Find where the given text appears and provide that cell's center as [x, y] coordinate. 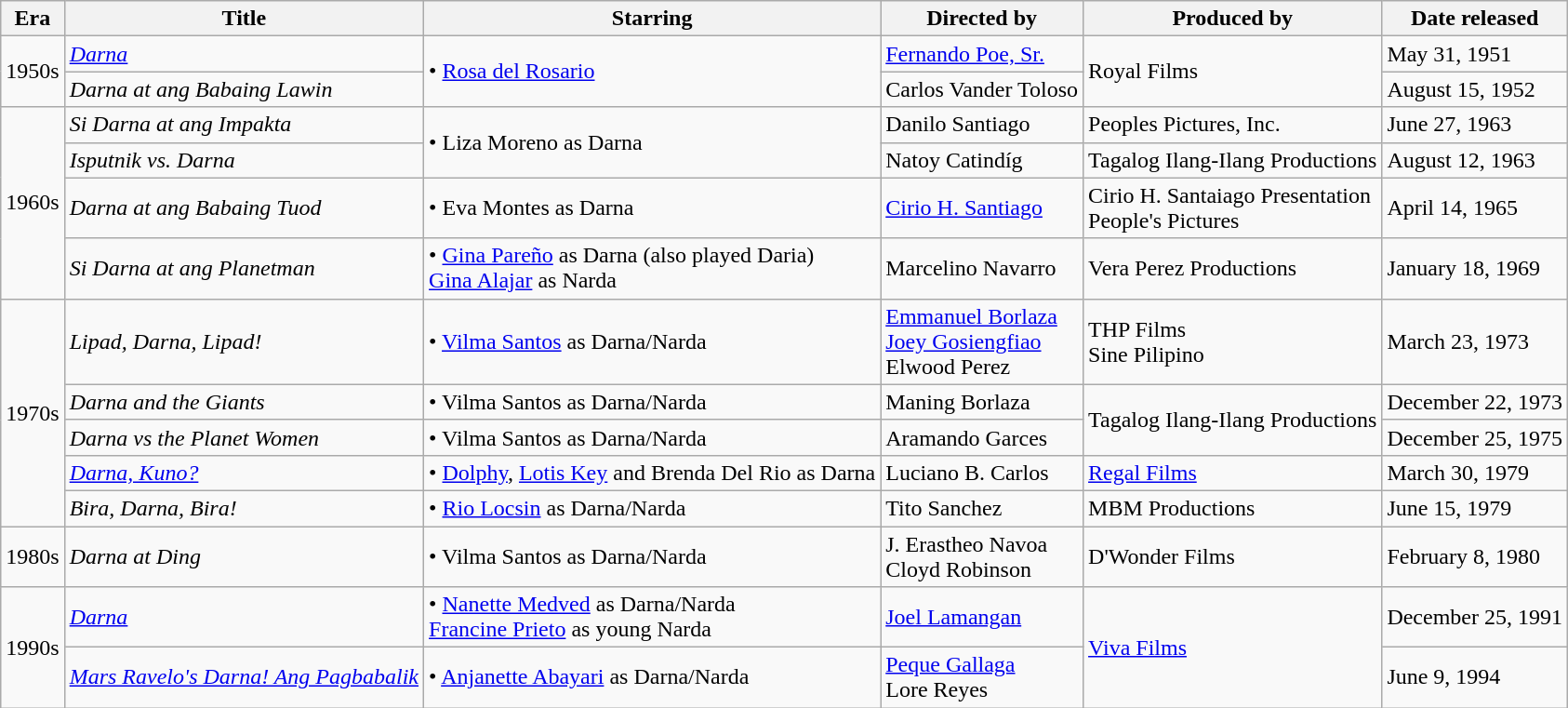
Joel Lamangan [982, 618]
• Rosa del Rosario [653, 72]
Darna at ang Babaing Lawin [244, 89]
Darna and the Giants [244, 402]
Marcelino Navarro [982, 268]
Starring [653, 19]
Aramando Garces [982, 437]
Fernando Poe, Sr. [982, 54]
June 9, 1994 [1475, 677]
Tito Sanchez [982, 508]
Produced by [1233, 19]
• Nanette Medved as Darna/NardaFrancine Prieto as young Narda [653, 618]
1990s [33, 648]
Darna vs the Planet Women [244, 437]
August 12, 1963 [1475, 160]
Luciano B. Carlos [982, 473]
1980s [33, 556]
Directed by [982, 19]
Darna at ang Babaing Tuod [244, 208]
• Dolphy, Lotis Key and Brenda Del Rio as Darna [653, 473]
Maning Borlaza [982, 402]
Si Darna at ang Planetman [244, 268]
MBM Productions [1233, 508]
Peque GallagaLore Reyes [982, 677]
D'Wonder Films [1233, 556]
Natoy Catindíg [982, 160]
Peoples Pictures, Inc. [1233, 125]
June 15, 1979 [1475, 508]
• Gina Pareño as Darna (also played Daria)Gina Alajar as Narda [653, 268]
March 23, 1973 [1475, 341]
Title [244, 19]
Emmanuel BorlazaJoey GosiengfiaoElwood Perez [982, 341]
May 31, 1951 [1475, 54]
Isputnik vs. Darna [244, 160]
1960s [33, 203]
March 30, 1979 [1475, 473]
• Liza Moreno as Darna [653, 142]
February 8, 1980 [1475, 556]
December 25, 1975 [1475, 437]
• Eva Montes as Darna [653, 208]
• Anjanette Abayari as Darna/Narda [653, 677]
December 25, 1991 [1475, 618]
Danilo Santiago [982, 125]
Era [33, 19]
1970s [33, 412]
June 27, 1963 [1475, 125]
Darna at Ding [244, 556]
Cirio H. Santiago [982, 208]
Cirio H. Santaiago PresentationPeople's Pictures [1233, 208]
• Rio Locsin as Darna/Narda [653, 508]
J. Erastheo NavoaCloyd Robinson [982, 556]
Vera Perez Productions [1233, 268]
Darna, Kuno? [244, 473]
December 22, 1973 [1475, 402]
Carlos Vander Toloso [982, 89]
Date released [1475, 19]
Royal Films [1233, 72]
Mars Ravelo's Darna! Ang Pagbabalik [244, 677]
April 14, 1965 [1475, 208]
1950s [33, 72]
Bira, Darna, Bira! [244, 508]
Lipad, Darna, Lipad! [244, 341]
Regal Films [1233, 473]
Viva Films [1233, 648]
August 15, 1952 [1475, 89]
Si Darna at ang Impakta [244, 125]
THP FilmsSine Pilipino [1233, 341]
January 18, 1969 [1475, 268]
